Locate the cell with the specified text and output its (x, y) center coordinate. 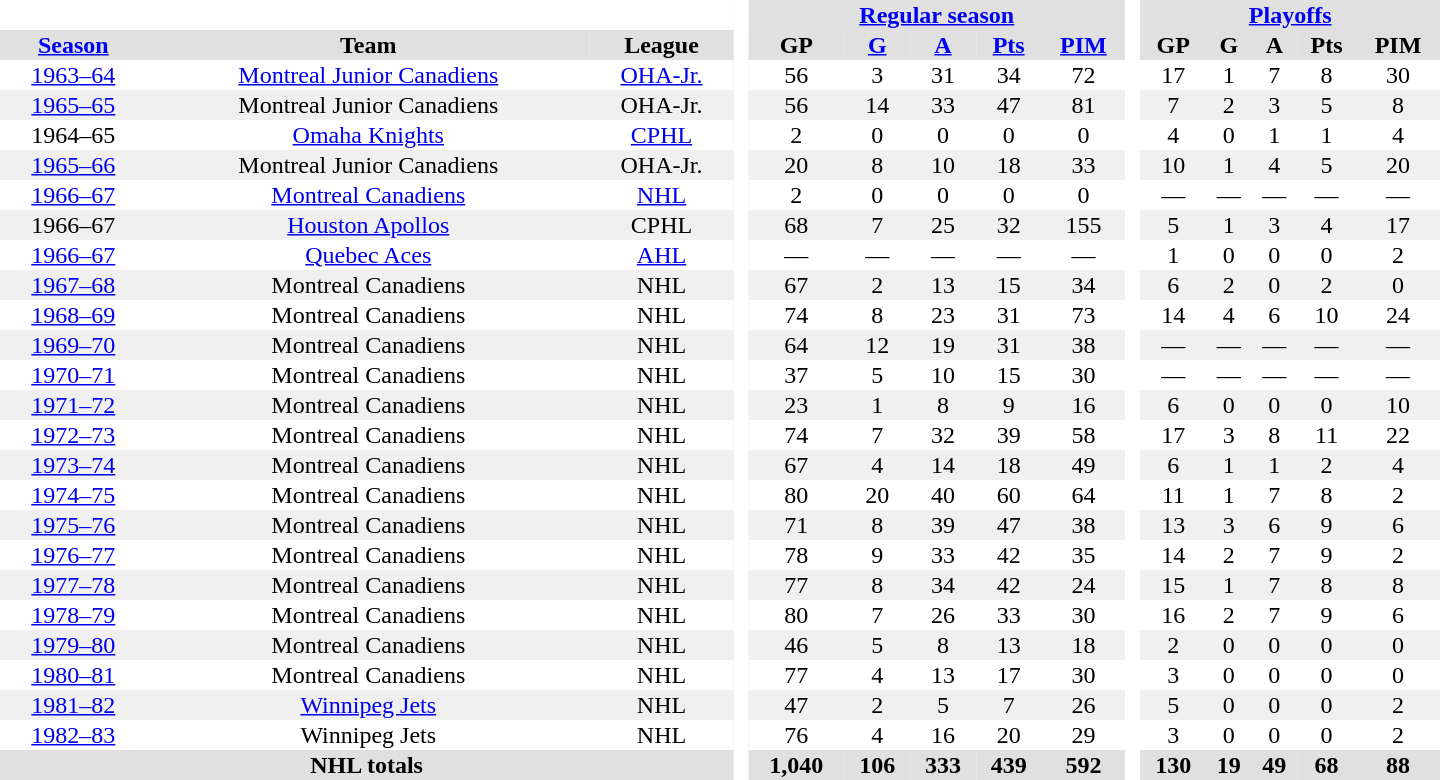
22 (1398, 435)
1975–76 (74, 525)
1976–77 (74, 555)
1974–75 (74, 495)
League (662, 45)
106 (877, 765)
81 (1084, 105)
1972–73 (74, 435)
Quebec Aces (368, 255)
60 (1009, 495)
25 (943, 225)
71 (796, 525)
29 (1084, 735)
Houston Apollos (368, 225)
35 (1084, 555)
88 (1398, 765)
72 (1084, 75)
1964–65 (74, 135)
1963–64 (74, 75)
37 (796, 375)
Team (368, 45)
40 (943, 495)
1970–71 (74, 375)
155 (1084, 225)
1965–66 (74, 165)
1981–82 (74, 705)
58 (1084, 435)
592 (1084, 765)
1978–79 (74, 615)
1965–65 (74, 105)
1969–70 (74, 345)
78 (796, 555)
1980–81 (74, 675)
333 (943, 765)
76 (796, 735)
AHL (662, 255)
Omaha Knights (368, 135)
439 (1009, 765)
1967–68 (74, 285)
NHL totals (366, 765)
1,040 (796, 765)
1977–78 (74, 585)
130 (1173, 765)
1971–72 (74, 405)
46 (796, 645)
1973–74 (74, 465)
Regular season (936, 15)
73 (1084, 315)
12 (877, 345)
Season (74, 45)
1979–80 (74, 645)
1982–83 (74, 735)
1968–69 (74, 315)
Playoffs (1290, 15)
